Detect which cell encompasses the target text, then output its [X, Y] center coordinate. 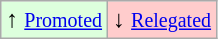
↓ Relegated [162, 20]
↑ Promoted [54, 20]
